Capture the cell that displays the provided text and extract its [x, y] central coordinate. 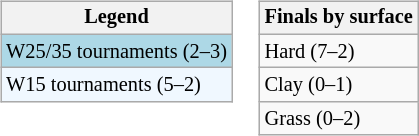
Clay (0–1) [339, 85]
Legend [116, 18]
Hard (7–2) [339, 51]
Finals by surface [339, 18]
W15 tournaments (5–2) [116, 85]
W25/35 tournaments (2–3) [116, 51]
Grass (0–2) [339, 119]
